Locate the cell with the specified text and output its (x, y) center coordinate. 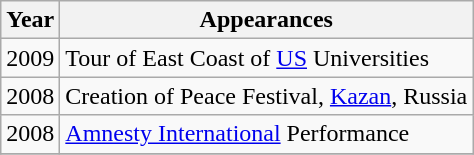
Amnesty International Performance (266, 134)
Year (30, 20)
Tour of East Coast of US Universities (266, 58)
Creation of Peace Festival, Kazan, Russia (266, 96)
2009 (30, 58)
Appearances (266, 20)
